Determine the (x, y) coordinate at the center of the cell enclosing the given text.  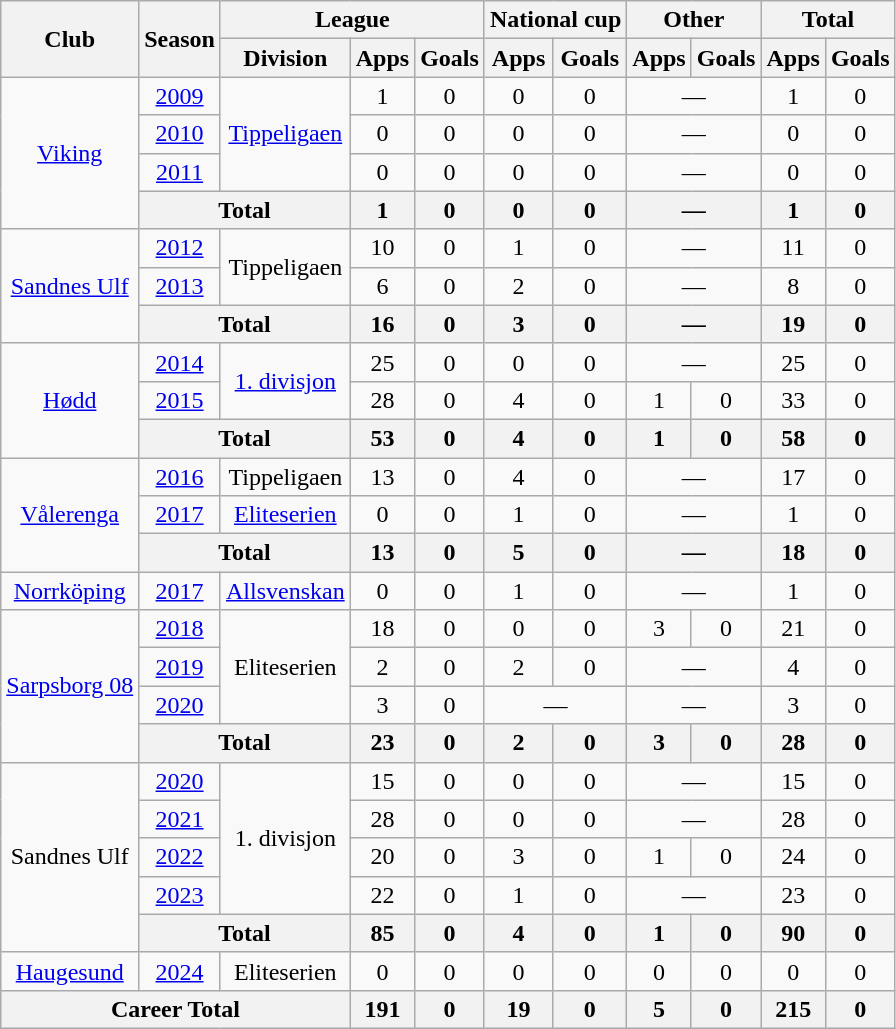
2021 (180, 819)
2015 (180, 400)
2024 (180, 971)
6 (382, 286)
90 (793, 933)
22 (382, 895)
2012 (180, 248)
10 (382, 248)
National cup (555, 20)
Season (180, 39)
Norrköping (70, 591)
2009 (180, 96)
2013 (180, 286)
17 (793, 477)
Sarpsborg 08 (70, 686)
33 (793, 400)
16 (382, 324)
Viking (70, 153)
11 (793, 248)
2014 (180, 362)
Division (285, 58)
21 (793, 629)
League (352, 20)
Hødd (70, 400)
Vålerenga (70, 515)
24 (793, 857)
2019 (180, 667)
Career Total (176, 1009)
2011 (180, 172)
58 (793, 438)
2018 (180, 629)
2010 (180, 134)
Other (694, 20)
85 (382, 933)
215 (793, 1009)
2022 (180, 857)
20 (382, 857)
8 (793, 286)
Club (70, 39)
2016 (180, 477)
191 (382, 1009)
2023 (180, 895)
53 (382, 438)
Allsvenskan (285, 591)
Haugesund (70, 971)
